Determine the [X, Y] coordinate at the center of the cell enclosing the given text.  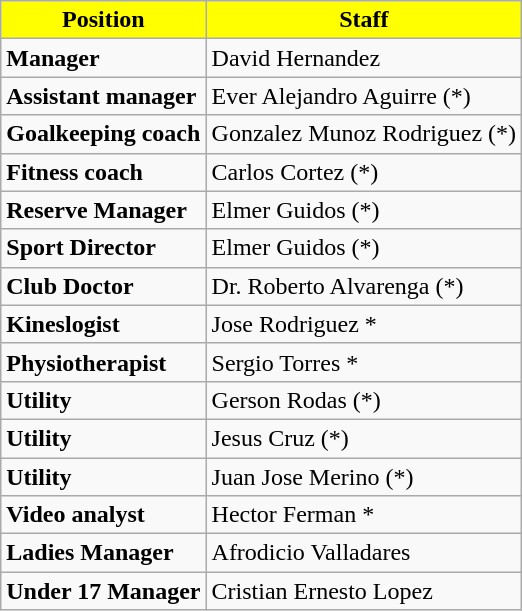
Ever Alejandro Aguirre (*) [364, 96]
David Hernandez [364, 58]
Under 17 Manager [104, 591]
Goalkeeping coach [104, 134]
Afrodicio Valladares [364, 553]
Kineslogist [104, 324]
Reserve Manager [104, 210]
Gonzalez Munoz Rodriguez (*) [364, 134]
Club Doctor [104, 286]
Manager [104, 58]
Assistant manager [104, 96]
Carlos Cortez (*) [364, 172]
Fitness coach [104, 172]
Ladies Manager [104, 553]
Jose Rodriguez * [364, 324]
Hector Ferman * [364, 515]
Sergio Torres * [364, 362]
Position [104, 20]
Video analyst [104, 515]
Juan Jose Merino (*) [364, 477]
Sport Director [104, 248]
Jesus Cruz (*) [364, 438]
Physiotherapist [104, 362]
Staff [364, 20]
Dr. Roberto Alvarenga (*) [364, 286]
Cristian Ernesto Lopez [364, 591]
Gerson Rodas (*) [364, 400]
